Detect which cell encompasses the target text, then output its [X, Y] center coordinate. 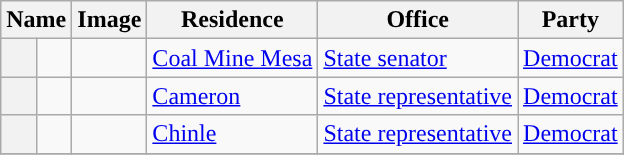
Coal Mine Mesa [232, 58]
Cameron [232, 96]
Residence [232, 20]
Party [571, 20]
Chinle [232, 134]
Name [36, 20]
Office [418, 20]
Image [110, 20]
State senator [418, 58]
